Detect which cell encompasses the target text, then output its (X, Y) center coordinate. 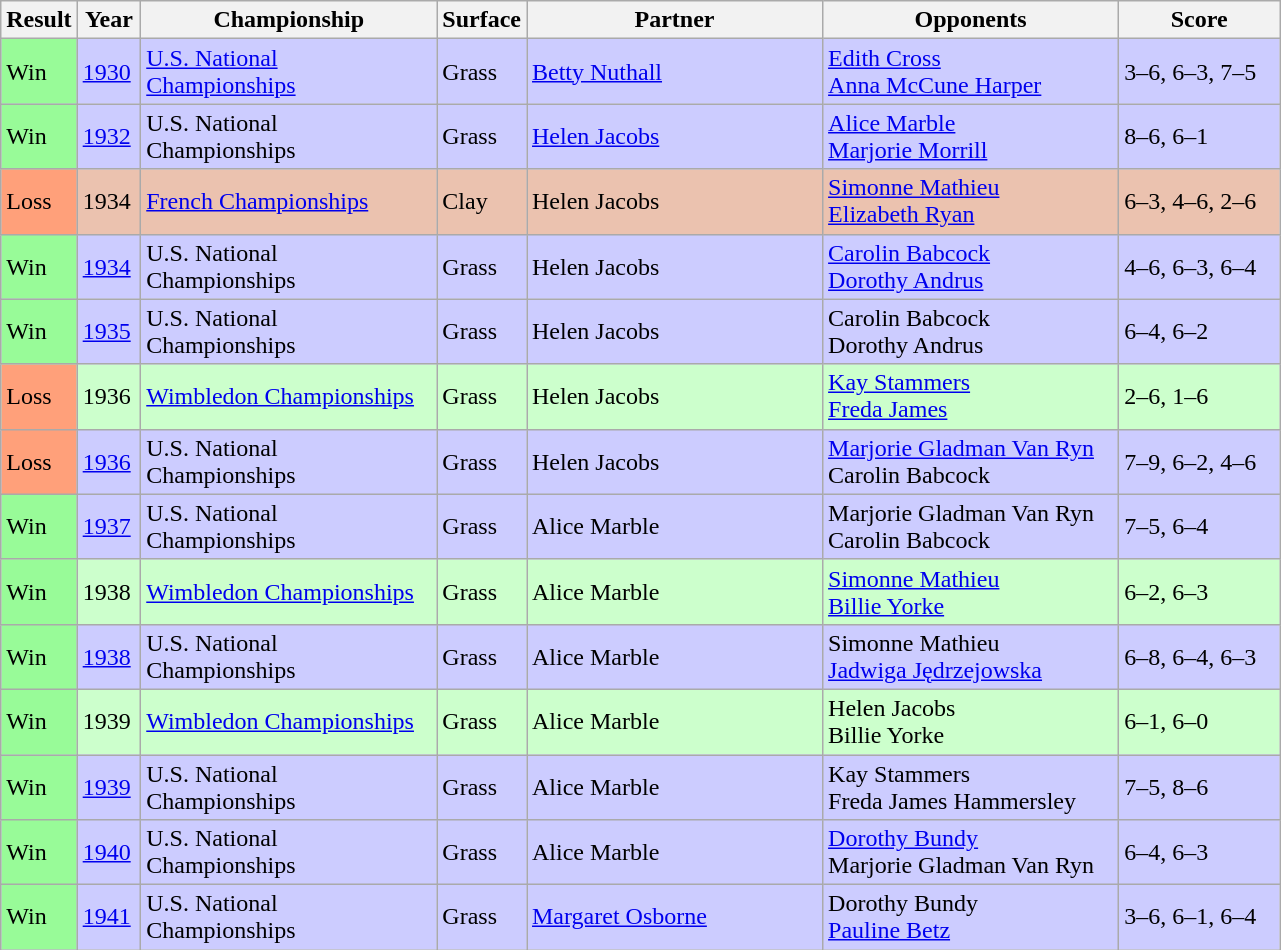
Result (39, 20)
8–6, 6–1 (1200, 136)
7–5, 6–4 (1200, 526)
Dorothy Bundy Pauline Betz (971, 918)
1940 (109, 852)
7–5, 8–6 (1200, 786)
Year (109, 20)
1930 (109, 72)
6–1, 6–0 (1200, 722)
French Championships (289, 202)
Edith Cross Anna McCune Harper (971, 72)
Betty Nuthall (674, 72)
6–8, 6–4, 6–3 (1200, 656)
1941 (109, 918)
3–6, 6–1, 6–4 (1200, 918)
Surface (482, 20)
Dorothy Bundy Marjorie Gladman Van Ryn (971, 852)
Score (1200, 20)
6–2, 6–3 (1200, 592)
Alice Marble Marjorie Morrill (971, 136)
2–6, 1–6 (1200, 396)
7–9, 6–2, 4–6 (1200, 462)
6–3, 4–6, 2–6 (1200, 202)
Helen Jacobs Billie Yorke (971, 722)
Simonne Mathieu Elizabeth Ryan (971, 202)
6–4, 6–2 (1200, 332)
4–6, 6–3, 6–4 (1200, 266)
Simonne Mathieu Billie Yorke (971, 592)
Simonne Mathieu Jadwiga Jędrzejowska (971, 656)
1937 (109, 526)
3–6, 6–3, 7–5 (1200, 72)
Kay Stammers Freda James Hammersley (971, 786)
1935 (109, 332)
6–4, 6–3 (1200, 852)
Kay Stammers Freda James (971, 396)
Partner (674, 20)
1932 (109, 136)
Margaret Osborne (674, 918)
Championship (289, 20)
Clay (482, 202)
Opponents (971, 20)
